Provide the [X, Y] coordinate of the cell's center where the given text is located.  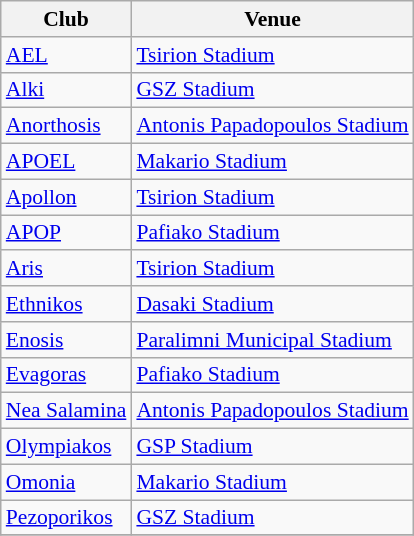
Ethnikos [66, 304]
Paralimni Municipal Stadium [272, 340]
Club [66, 19]
Olympiakos [66, 447]
Enosis [66, 340]
APOP [66, 233]
Anorthosis [66, 126]
Apollon [66, 197]
Pezoporikos [66, 518]
Venue [272, 19]
Aris [66, 269]
Omonia [66, 482]
Evagoras [66, 375]
Nea Salamina [66, 411]
APOEL [66, 162]
AEL [66, 55]
Alki [66, 90]
GSP Stadium [272, 447]
Dasaki Stadium [272, 304]
